From the cell containing the given text, extract its center point as [x, y] coordinate. 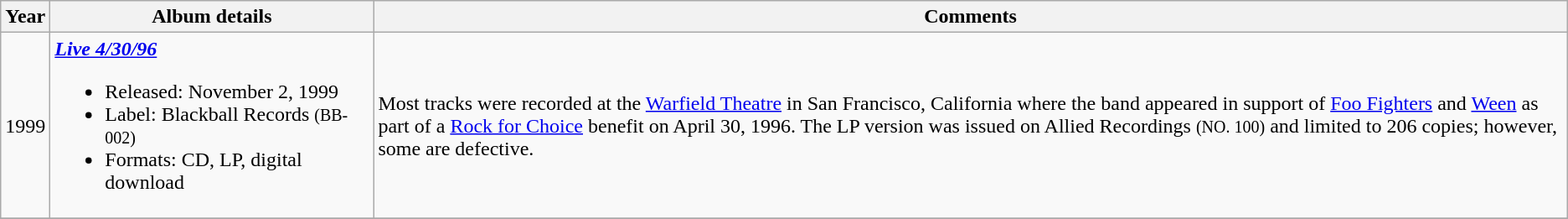
Album details [212, 17]
Comments [970, 17]
Live 4/30/96Released: November 2, 1999Label: Blackball Records (BB-002)Formats: CD, LP, digital download [212, 126]
1999 [25, 126]
Year [25, 17]
